Pinpoint the cell where the given text exists, returning its [x, y] midpoint coordinate. 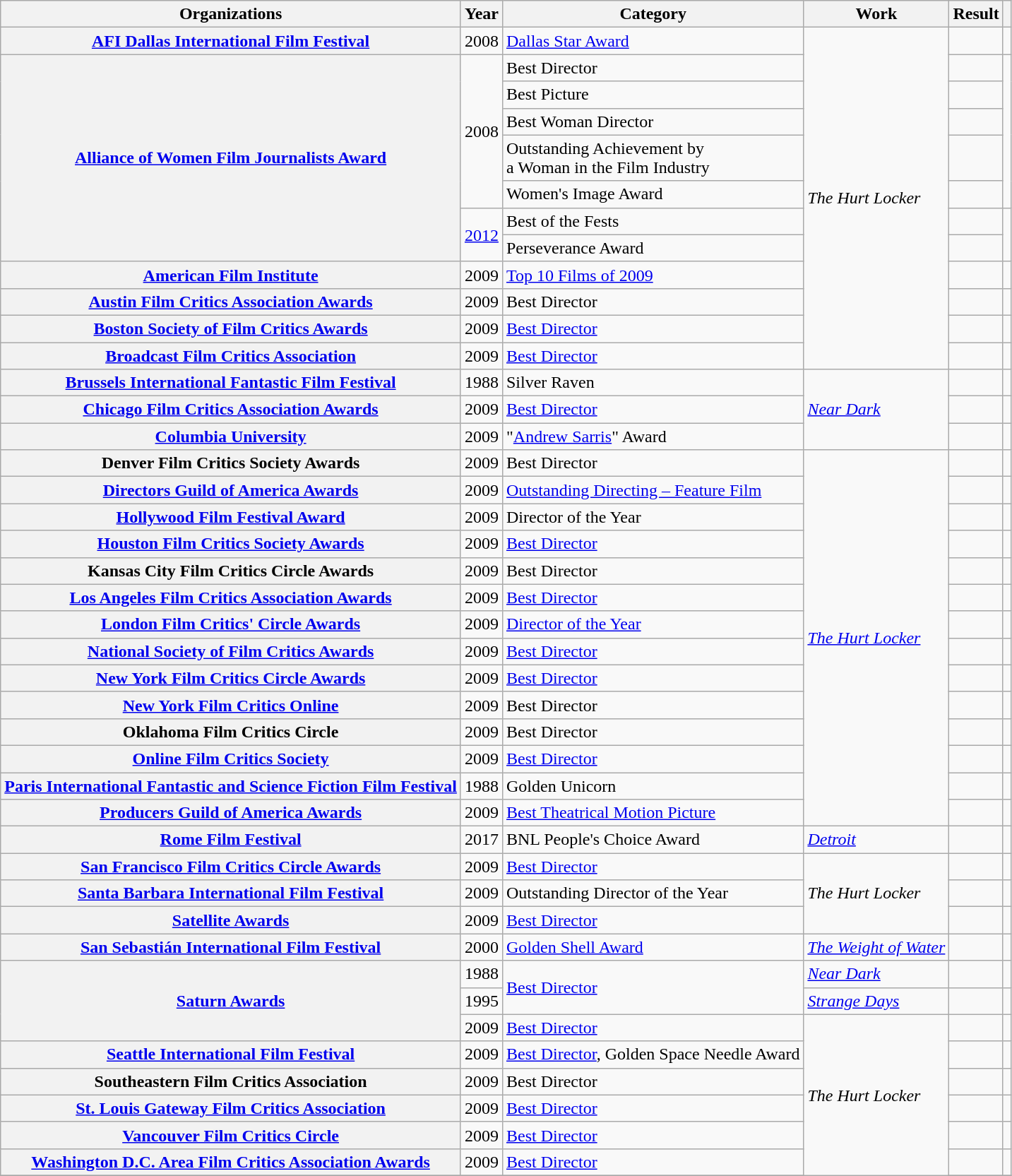
Outstanding Directing – Feature Film [653, 490]
Women's Image Award [653, 194]
Result [976, 14]
AFI Dallas International Film Festival [231, 41]
The Weight of Water [876, 947]
St. Louis Gateway Film Critics Association [231, 1108]
Category [653, 14]
New York Film Critics Circle Awards [231, 678]
Perseverance Award [653, 248]
2017 [482, 840]
Washington D.C. Area Film Critics Association Awards [231, 1162]
Best Theatrical Motion Picture [653, 813]
Oklahoma Film Critics Circle [231, 732]
Alliance of Women Film Journalists Award [231, 158]
Best Woman Director [653, 121]
Vancouver Film Critics Circle [231, 1135]
National Society of Film Critics Awards [231, 651]
Dallas Star Award [653, 41]
Outstanding Director of the Year [653, 893]
Strange Days [876, 1001]
Santa Barbara International Film Festival [231, 893]
Houston Film Critics Society Awards [231, 544]
Top 10 Films of 2009 [653, 275]
1995 [482, 1001]
Columbia University [231, 436]
Online Film Critics Society [231, 759]
Rome Film Festival [231, 840]
American Film Institute [231, 275]
Satellite Awards [231, 920]
San Sebastián International Film Festival [231, 947]
Los Angeles Film Critics Association Awards [231, 598]
New York Film Critics Online [231, 705]
Austin Film Critics Association Awards [231, 302]
Silver Raven [653, 383]
Kansas City Film Critics Circle Awards [231, 571]
London Film Critics' Circle Awards [231, 624]
Organizations [231, 14]
Best Director, Golden Space Needle Award [653, 1055]
Detroit [876, 840]
Chicago Film Critics Association Awards [231, 410]
2012 [482, 234]
Best Picture [653, 95]
"Andrew Sarris" Award [653, 436]
Paris International Fantastic and Science Fiction Film Festival [231, 786]
2000 [482, 947]
Broadcast Film Critics Association [231, 355]
Saturn Awards [231, 1001]
Directors Guild of America Awards [231, 490]
Denver Film Critics Society Awards [231, 463]
Southeastern Film Critics Association [231, 1081]
Year [482, 14]
Golden Unicorn [653, 786]
Producers Guild of America Awards [231, 813]
San Francisco Film Critics Circle Awards [231, 867]
Boston Society of Film Critics Awards [231, 328]
BNL People's Choice Award [653, 840]
Golden Shell Award [653, 947]
Work [876, 14]
Seattle International Film Festival [231, 1055]
Hollywood Film Festival Award [231, 517]
Best of the Fests [653, 221]
Brussels International Fantastic Film Festival [231, 383]
Outstanding Achievement bya Woman in the Film Industry [653, 158]
